Determine the (x, y) coordinate at the center of the cell enclosing the given text.  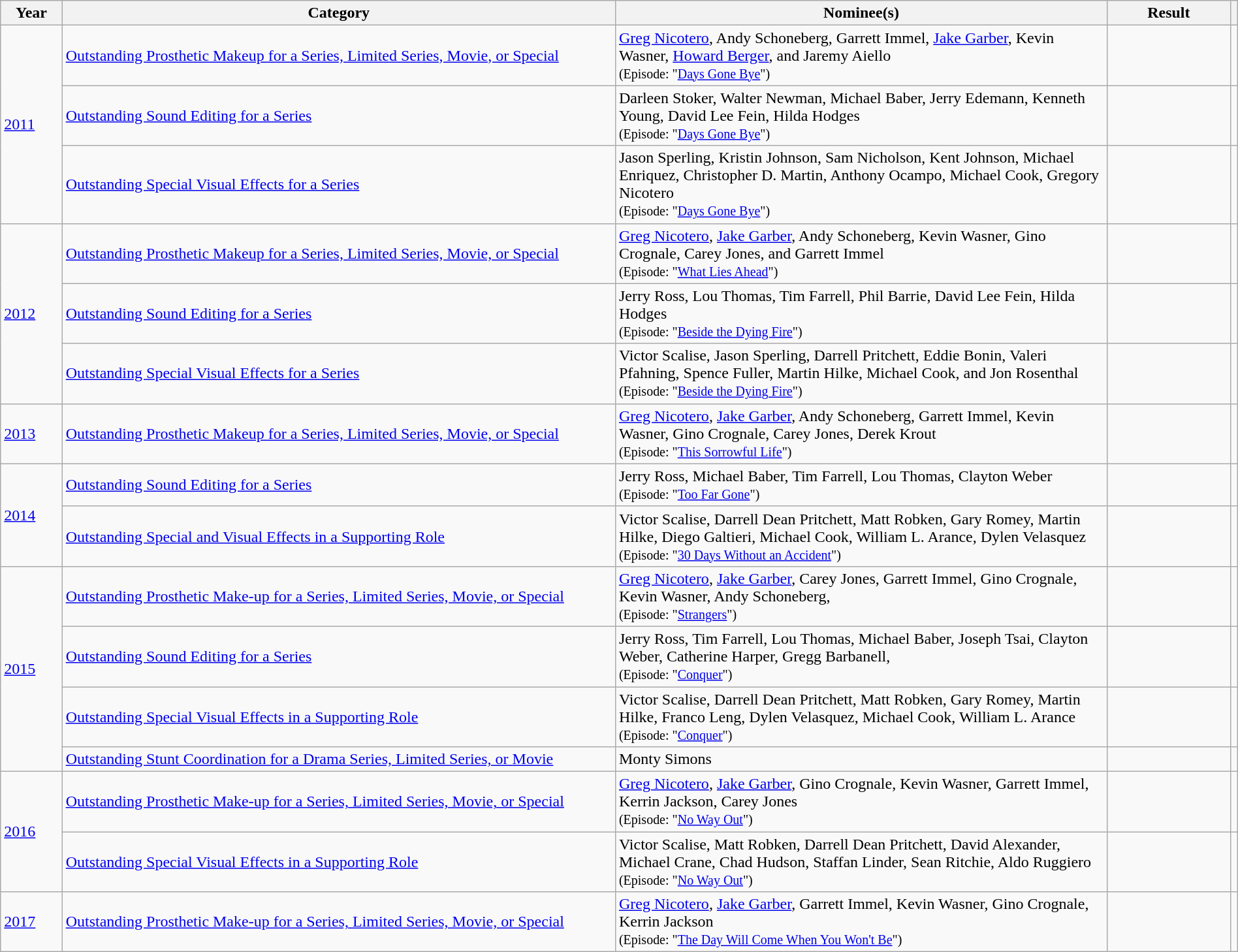
Outstanding Stunt Coordination for a Drama Series, Limited Series, or Movie (338, 759)
Category (338, 13)
Year (31, 13)
2016 (31, 832)
2017 (31, 922)
Result (1169, 13)
Greg Nicotero, Jake Garber, Andy Schoneberg, Garrett Immel, Kevin Wasner, Gino Crognale, Carey Jones, Derek Krout (Episode: "This Sorrowful Life") (861, 434)
Jerry Ross, Michael Baber, Tim Farrell, Lou Thomas, Clayton Weber (Episode: "Too Far Gone") (861, 484)
Monty Simons (861, 759)
Greg Nicotero, Jake Garber, Garrett Immel, Kevin Wasner, Gino Crognale, Kerrin Jackson(Episode: "The Day Will Come When You Won't Be") (861, 922)
2014 (31, 515)
Jerry Ross, Lou Thomas, Tim Farrell, Phil Barrie, David Lee Fein, Hilda Hodges (Episode: "Beside the Dying Fire") (861, 313)
2015 (31, 669)
Greg Nicotero, Jake Garber, Andy Schoneberg, Kevin Wasner, Gino Crognale, Carey Jones, and Garrett Immel (Episode: "What Lies Ahead") (861, 253)
Greg Nicotero, Jake Garber, Carey Jones, Garrett Immel, Gino Crognale, Kevin Wasner, Andy Schoneberg, (Episode: "Strangers") (861, 596)
Darleen Stoker, Walter Newman, Michael Baber, Jerry Edemann, Kenneth Young, David Lee Fein, Hilda Hodges (Episode: "Days Gone Bye") (861, 116)
Outstanding Special and Visual Effects in a Supporting Role (338, 536)
Nominee(s) (861, 13)
2012 (31, 313)
2011 (31, 124)
Jerry Ross, Tim Farrell, Lou Thomas, Michael Baber, Joseph Tsai, Clayton Weber, Catherine Harper, Gregg Barbanell,(Episode: "Conquer") (861, 656)
Greg Nicotero, Andy Schoneberg, Garrett Immel, Jake Garber, Kevin Wasner, Howard Berger, and Jaremy Aiello (Episode: "Days Gone Bye") (861, 56)
2013 (31, 434)
Greg Nicotero, Jake Garber, Gino Crognale, Kevin Wasner, Garrett Immel, Kerrin Jackson, Carey Jones(Episode: "No Way Out") (861, 802)
